Capture the cell that displays the provided text and extract its [x, y] central coordinate. 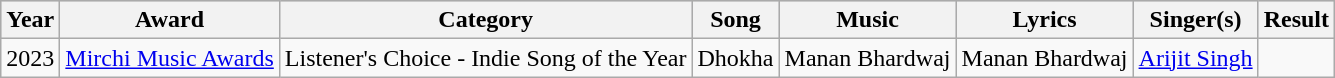
Mirchi Music Awards [170, 58]
Year [30, 20]
Award [170, 20]
Lyrics [1044, 20]
Music [868, 20]
Result [1296, 20]
Listener's Choice - Indie Song of the Year [486, 58]
Song [736, 20]
Arijit Singh [1196, 58]
Category [486, 20]
Dhokha [736, 58]
Singer(s) [1196, 20]
2023 [30, 58]
